Determine the (X, Y) coordinate at the center of the cell enclosing the given text.  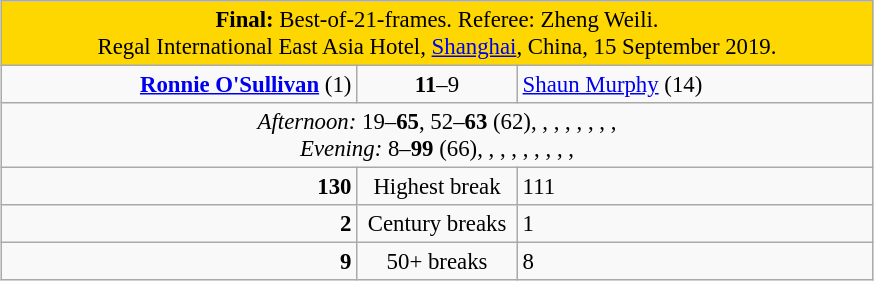
Afternoon: 19–65, 52–63 (62), , , , , , , , Evening: 8–99 (66), , , , , , , , , (437, 136)
1 (695, 224)
Final: Best-of-21-frames. Referee: Zheng Weili.Regal International East Asia Hotel, Shanghai, China, 15 September 2019. (437, 34)
9 (179, 262)
Shaun Murphy (14) (695, 85)
130 (179, 187)
Ronnie O'Sullivan (1) (179, 85)
111 (695, 187)
2 (179, 224)
11–9 (438, 85)
50+ breaks (438, 262)
8 (695, 262)
Century breaks (438, 224)
Highest break (438, 187)
